Detect which cell encompasses the target text, then output its (X, Y) center coordinate. 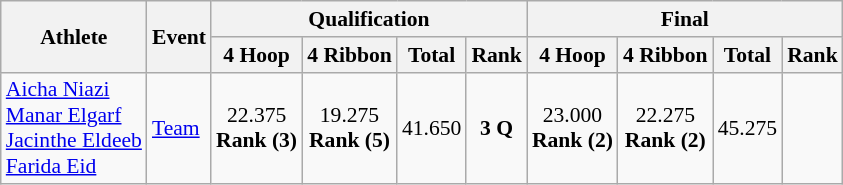
Event (179, 36)
22.375Rank (3) (256, 128)
23.000Rank (2) (572, 128)
45.275 (748, 128)
Qualification (369, 19)
Team (179, 128)
19.275Rank (5) (350, 128)
3 Q (496, 128)
Aicha NiaziManar ElgarfJacinthe EldeebFarida Eid (74, 128)
Athlete (74, 36)
22.275Rank (2) (666, 128)
41.650 (432, 128)
Final (685, 19)
